Extract the [X, Y] coordinate from the center of the cell holding the provided text.  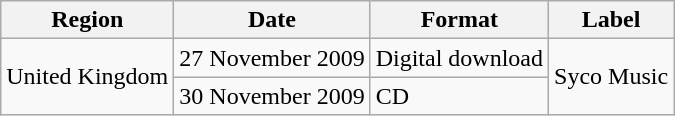
27 November 2009 [272, 58]
Format [459, 20]
Label [612, 20]
Region [88, 20]
Digital download [459, 58]
30 November 2009 [272, 96]
CD [459, 96]
Syco Music [612, 77]
United Kingdom [88, 77]
Date [272, 20]
